Capture the cell that displays the provided text and extract its (x, y) central coordinate. 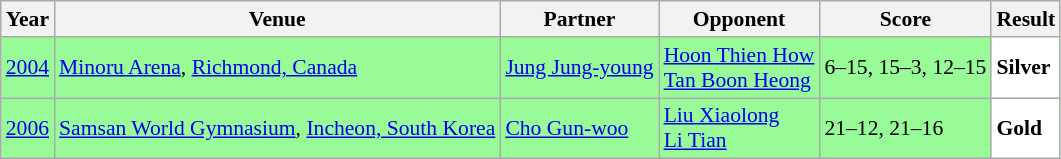
Opponent (740, 19)
Minoru Arena, Richmond, Canada (277, 68)
Gold (1026, 128)
Partner (579, 19)
Jung Jung-young (579, 68)
Cho Gun-woo (579, 128)
2006 (28, 128)
Silver (1026, 68)
Venue (277, 19)
Samsan World Gymnasium, Incheon, South Korea (277, 128)
6–15, 15–3, 12–15 (905, 68)
2004 (28, 68)
Result (1026, 19)
Hoon Thien How Tan Boon Heong (740, 68)
21–12, 21–16 (905, 128)
Liu Xiaolong Li Tian (740, 128)
Score (905, 19)
Year (28, 19)
